Detect which cell encompasses the target text, then output its (X, Y) center coordinate. 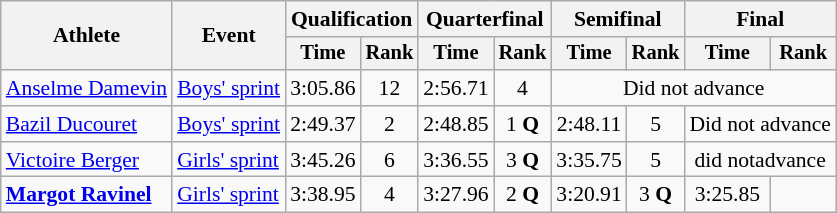
1 Q (523, 124)
12 (390, 88)
Athlete (86, 36)
Event (228, 36)
6 (390, 160)
3:25.85 (727, 195)
3:27.96 (456, 195)
Margot Ravinel (86, 195)
Victoire Berger (86, 160)
2 (390, 124)
Qualification (352, 19)
Final (760, 19)
2:56.71 (456, 88)
Bazil Ducouret (86, 124)
3:36.55 (456, 160)
3:35.75 (588, 160)
3:20.91 (588, 195)
3:45.26 (322, 160)
2:48.85 (456, 124)
did notadvance (760, 160)
Anselme Damevin (86, 88)
Semifinal (618, 19)
2:48.11 (588, 124)
2:49.37 (322, 124)
2 Q (523, 195)
Quarterfinal (484, 19)
3:05.86 (322, 88)
3:38.95 (322, 195)
